Capture the cell that displays the provided text and extract its [X, Y] central coordinate. 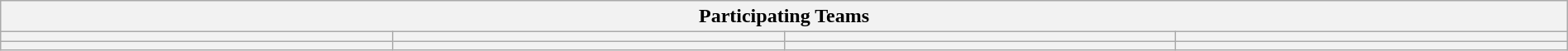
Participating Teams [784, 16]
